Provide the [x, y] coordinate of the cell's center where the given text is located.  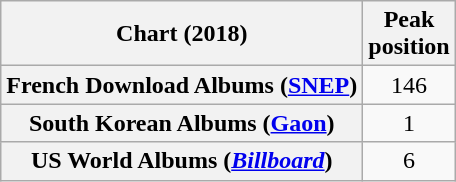
French Download Albums (SNEP) [182, 85]
1 [409, 123]
US World Albums (Billboard) [182, 161]
South Korean Albums (Gaon) [182, 123]
6 [409, 161]
Chart (2018) [182, 34]
146 [409, 85]
Peak position [409, 34]
